Search for the cell housing the specified text and yield its [X, Y] center coordinate. 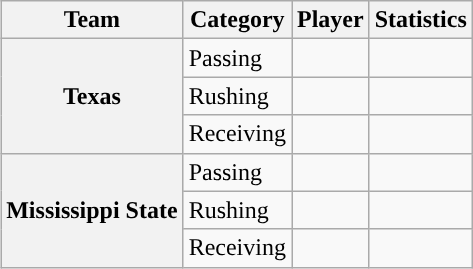
Category [237, 20]
Player [331, 20]
Statistics [420, 20]
Texas [92, 96]
Mississippi State [92, 210]
Team [92, 20]
